Find where the given text appears and provide that cell's center as [x, y] coordinate. 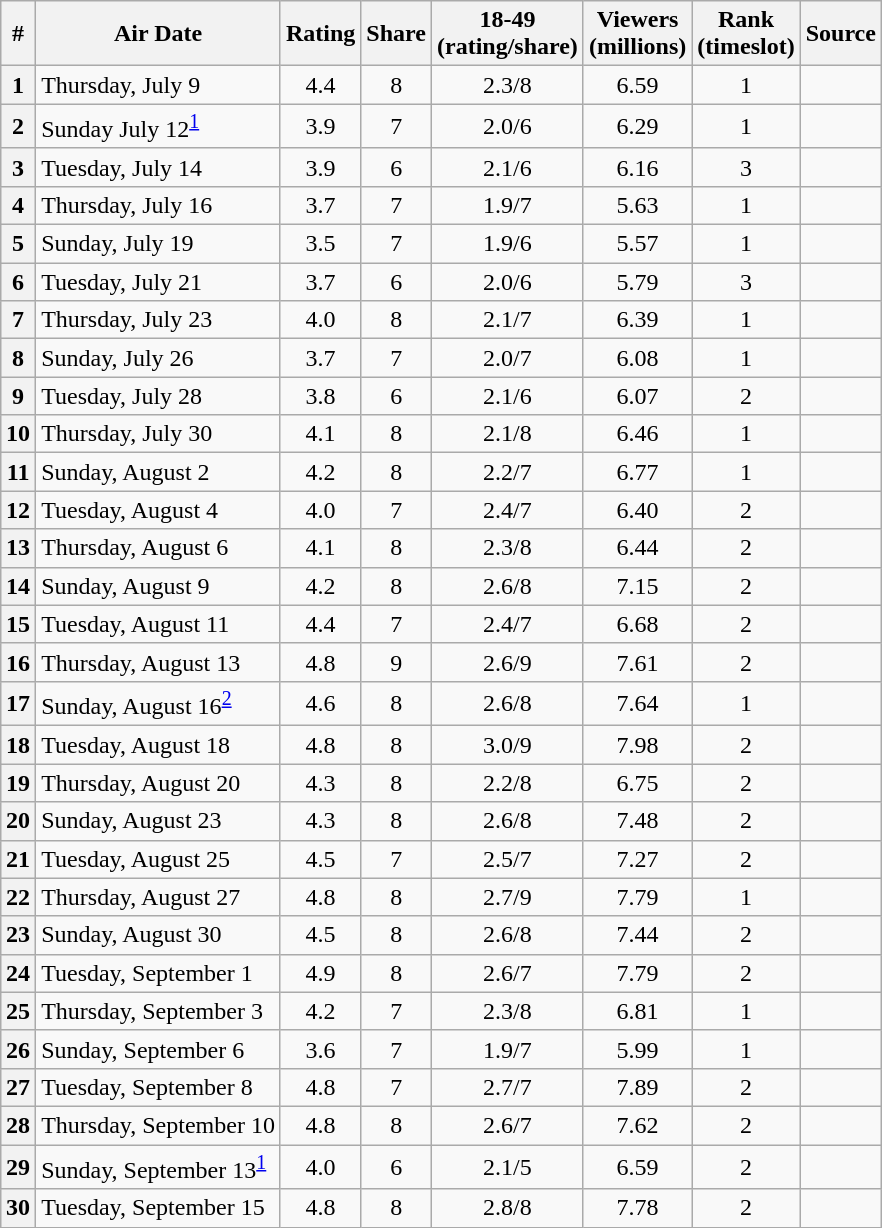
Sunday July 121 [158, 126]
5 [18, 244]
6.39 [637, 320]
3.8 [320, 396]
7.62 [637, 1125]
Tuesday, August 4 [158, 510]
2.8/8 [507, 1208]
6.68 [637, 624]
11 [18, 472]
15 [18, 624]
Tuesday, August 25 [158, 859]
5.79 [637, 282]
Thursday, July 30 [158, 434]
7.27 [637, 859]
7.15 [637, 586]
5.63 [637, 205]
Tuesday, September 15 [158, 1208]
Thursday, July 23 [158, 320]
Thursday, August 27 [158, 897]
7.61 [637, 662]
2.6/9 [507, 662]
7.98 [637, 745]
18-49(rating/share) [507, 34]
7.48 [637, 821]
5.99 [637, 1049]
29 [18, 1168]
Tuesday, September 1 [158, 973]
6.77 [637, 472]
2.1/5 [507, 1168]
1.9/6 [507, 244]
5.57 [637, 244]
2.5/7 [507, 859]
18 [18, 745]
23 [18, 935]
6.08 [637, 358]
14 [18, 586]
Thursday, August 20 [158, 783]
4.9 [320, 973]
2.0/7 [507, 358]
Rank(timeslot) [746, 34]
Tuesday, July 21 [158, 282]
3.0/9 [507, 745]
2.1/8 [507, 434]
28 [18, 1125]
2.2/7 [507, 472]
7.78 [637, 1208]
# [18, 34]
Tuesday, August 11 [158, 624]
12 [18, 510]
Sunday, August 30 [158, 935]
Thursday, September 10 [158, 1125]
22 [18, 897]
6.75 [637, 783]
Sunday, August 23 [158, 821]
Sunday, July 26 [158, 358]
6.29 [637, 126]
Sunday, August 162 [158, 704]
Source [840, 34]
Thursday, September 3 [158, 1011]
6.40 [637, 510]
2.1/7 [507, 320]
Thursday, July 9 [158, 85]
Thursday, August 6 [158, 548]
Sunday, September 6 [158, 1049]
Share [396, 34]
2.7/9 [507, 897]
25 [18, 1011]
17 [18, 704]
13 [18, 548]
6.16 [637, 167]
Viewers(millions) [637, 34]
27 [18, 1087]
4.6 [320, 704]
20 [18, 821]
Tuesday, August 18 [158, 745]
Tuesday, September 8 [158, 1087]
19 [18, 783]
21 [18, 859]
6.07 [637, 396]
30 [18, 1208]
Sunday, August 9 [158, 586]
6.46 [637, 434]
6.81 [637, 1011]
Rating [320, 34]
Thursday, August 13 [158, 662]
2.7/7 [507, 1087]
7.44 [637, 935]
Sunday, July 19 [158, 244]
7.64 [637, 704]
Sunday, September 131 [158, 1168]
26 [18, 1049]
Tuesday, July 28 [158, 396]
3.5 [320, 244]
Tuesday, July 14 [158, 167]
10 [18, 434]
Air Date [158, 34]
6.44 [637, 548]
7.89 [637, 1087]
3.6 [320, 1049]
4 [18, 205]
Sunday, August 2 [158, 472]
24 [18, 973]
Thursday, July 16 [158, 205]
2.2/8 [507, 783]
16 [18, 662]
